Return the (x, y) coordinate for the center point of the cell that contains the specified text.  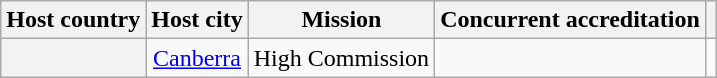
Concurrent accreditation (570, 20)
Mission (341, 20)
Host city (197, 20)
High Commission (341, 58)
Canberra (197, 58)
Host country (74, 20)
